For the text-containing cell, return its midpoint in (X, Y) coordinate format. 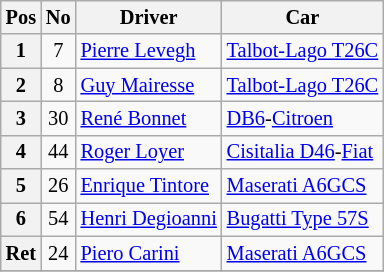
54 (58, 219)
Henri Degioanni (149, 219)
4 (21, 152)
3 (21, 118)
7 (58, 51)
René Bonnet (149, 118)
26 (58, 186)
DB6-Citroen (302, 118)
30 (58, 118)
8 (58, 85)
Enrique Tintore (149, 186)
6 (21, 219)
44 (58, 152)
Car (302, 17)
24 (58, 253)
2 (21, 85)
Pos (21, 17)
1 (21, 51)
Piero Carini (149, 253)
Driver (149, 17)
Guy Mairesse (149, 85)
Pierre Levegh (149, 51)
5 (21, 186)
Cisitalia D46-Fiat (302, 152)
Ret (21, 253)
Roger Loyer (149, 152)
No (58, 17)
Bugatti Type 57S (302, 219)
